Return the (X, Y) coordinate for the center point of the cell that contains the specified text.  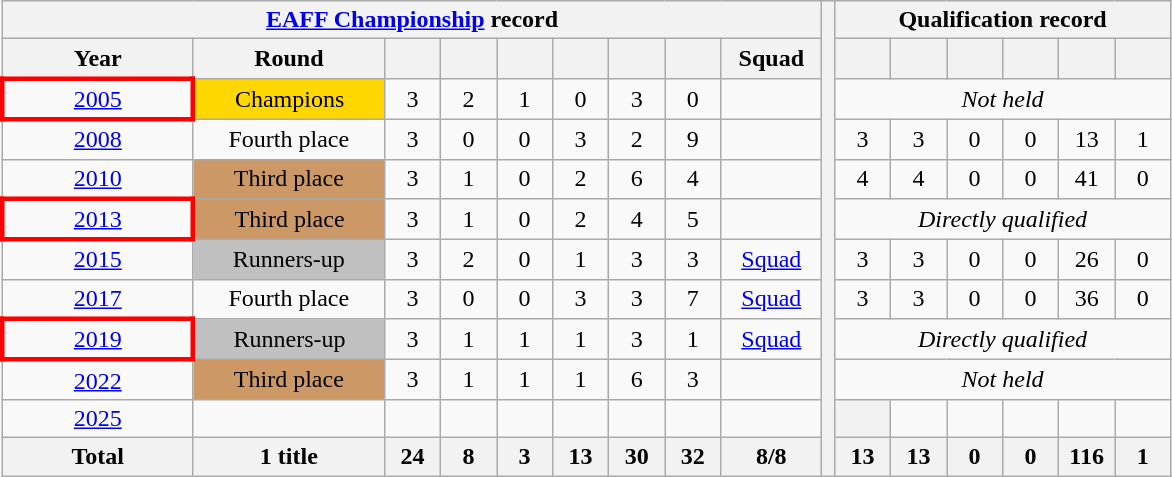
9 (693, 139)
116 (1087, 456)
Total (98, 456)
24 (412, 456)
2025 (98, 418)
1 title (288, 456)
Round (288, 59)
2019 (98, 340)
Qualification record (1002, 20)
8 (468, 456)
7 (693, 299)
41 (1087, 179)
2010 (98, 179)
30 (637, 456)
8/8 (772, 456)
2017 (98, 299)
2022 (98, 380)
5 (693, 220)
36 (1087, 299)
2008 (98, 139)
26 (1087, 260)
32 (693, 456)
Year (98, 59)
2015 (98, 260)
2005 (98, 98)
2013 (98, 220)
Champions (288, 98)
EAFF Championship record (412, 20)
